Return (X, Y) of the center of cell containing provided text 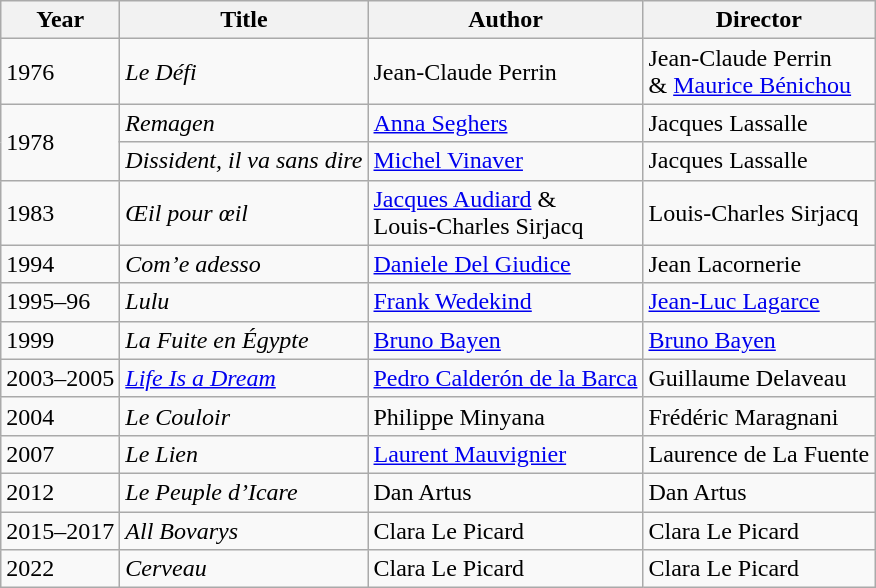
1976 (60, 72)
All Bovarys (244, 531)
Jacques Audiard & Louis-Charles Sirjacq (506, 212)
2022 (60, 569)
2003–2005 (60, 378)
Guillaume Delaveau (759, 378)
1994 (60, 264)
Frédéric Maragnani (759, 416)
2007 (60, 454)
Remagen (244, 123)
Le Peuple d’Icare (244, 492)
1983 (60, 212)
Philippe Minyana (506, 416)
La Fuite en Égypte (244, 340)
Lulu (244, 302)
Louis-Charles Sirjacq (759, 212)
Year (60, 20)
Jean-Luc Lagarce (759, 302)
Com’e adesso (244, 264)
Jean-Claude Perrin (506, 72)
Author (506, 20)
Le Couloir (244, 416)
Cerveau (244, 569)
Œil pour œil (244, 212)
Jean-Claude Perrin & Maurice Bénichou (759, 72)
2004 (60, 416)
Le Défi (244, 72)
Pedro Calderón de la Barca (506, 378)
2012 (60, 492)
Title (244, 20)
Director (759, 20)
Laurence de La Fuente (759, 454)
Daniele Del Giudice (506, 264)
1978 (60, 142)
Anna Seghers (506, 123)
Michel Vinaver (506, 161)
Dissident, il va sans dire (244, 161)
Life Is a Dream (244, 378)
Laurent Mauvignier (506, 454)
2015–2017 (60, 531)
Frank Wedekind (506, 302)
1999 (60, 340)
1995–96 (60, 302)
Le Lien (244, 454)
Jean Lacornerie (759, 264)
